Scan for the cell matching the given text and deliver its (X, Y) coordinate at center. 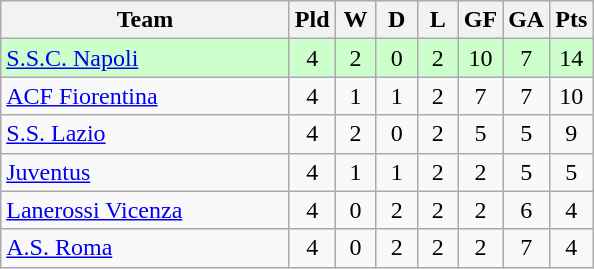
S.S. Lazio (146, 134)
9 (572, 134)
Pld (312, 20)
14 (572, 58)
L (438, 20)
ACF Fiorentina (146, 96)
Lanerossi Vicenza (146, 210)
A.S. Roma (146, 248)
GA (526, 20)
Team (146, 20)
D (396, 20)
Juventus (146, 172)
GF (480, 20)
S.S.C. Napoli (146, 58)
6 (526, 210)
W (356, 20)
Pts (572, 20)
